Locate the cell with the specified text and output its [X, Y] center coordinate. 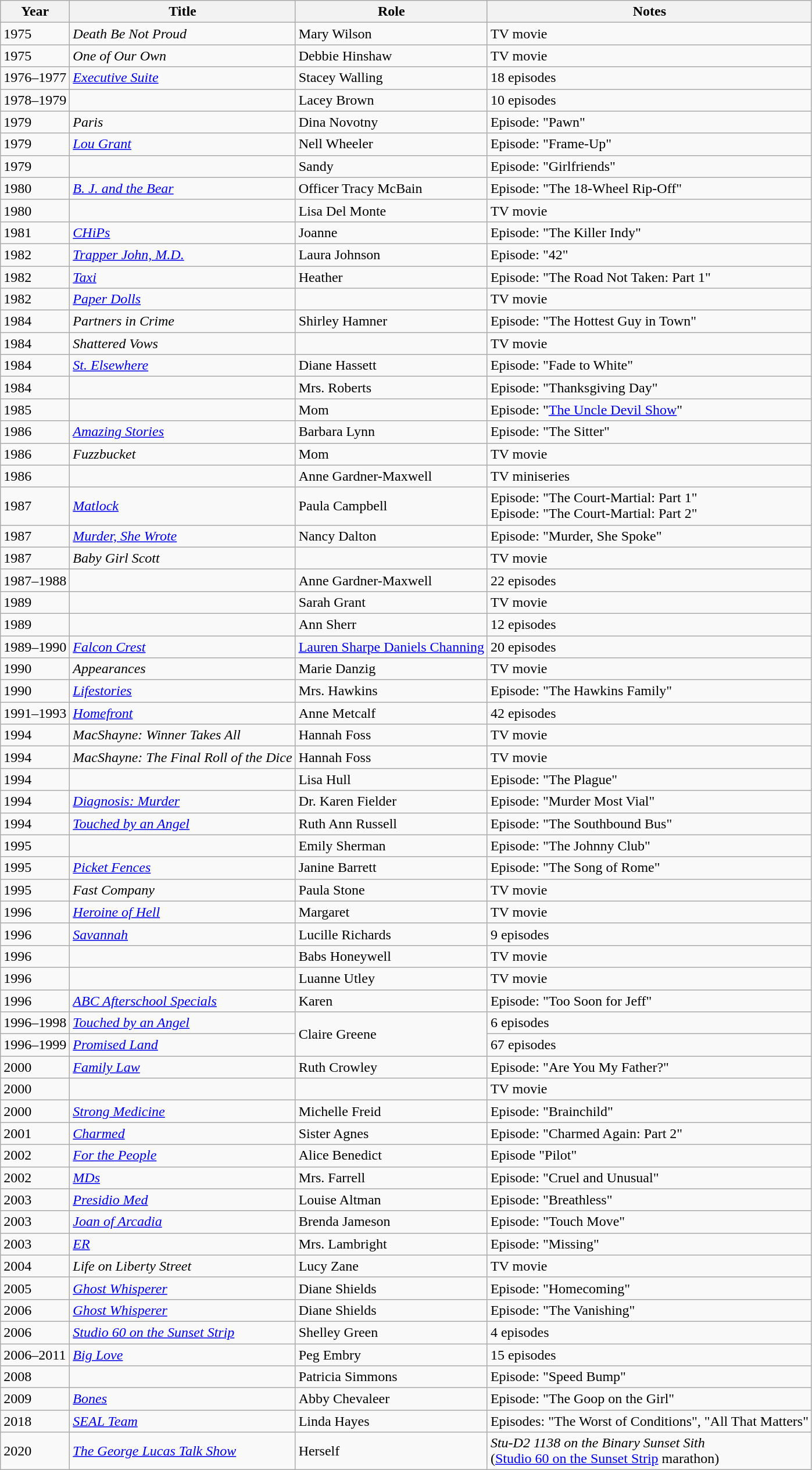
Fuzzbucket [183, 454]
Ann Sherr [391, 624]
2020 [35, 1451]
Dina Novotny [391, 122]
Lucy Zane [391, 1266]
SEAL Team [183, 1421]
Life on Liberty Street [183, 1266]
Matlock [183, 506]
Episode "Pilot" [649, 1156]
Amazing Stories [183, 432]
Lifestories [183, 691]
Abby Chevaleer [391, 1399]
2018 [35, 1421]
One of Our Own [183, 56]
TV miniseries [649, 476]
Heroine of Hell [183, 912]
Episode: "The Johnny Club" [649, 846]
Stacey Walling [391, 78]
Episode: "The Goop on the Girl" [649, 1399]
Ruth Crowley [391, 1067]
Episode: "Missing" [649, 1244]
Ruth Ann Russell [391, 824]
Episode: "Homecoming" [649, 1288]
Sarah Grant [391, 602]
9 episodes [649, 934]
Episodes: "The Worst of Conditions", "All That Matters" [649, 1421]
Baby Girl Scott [183, 558]
Episode: "Breathless" [649, 1200]
Falcon Crest [183, 647]
2006–2011 [35, 1355]
Officer Tracy McBain [391, 188]
Notes [649, 12]
Taxi [183, 277]
ER [183, 1244]
Murder, She Wrote [183, 536]
Laura Johnson [391, 255]
Episode: "Frame-Up" [649, 144]
Title [183, 12]
Linda Hayes [391, 1421]
Nancy Dalton [391, 536]
Shirley Hamner [391, 321]
Lou Grant [183, 144]
4 episodes [649, 1332]
Episode: "The Court-Martial: Part 1"Episode: "The Court-Martial: Part 2" [649, 506]
CHiPs [183, 233]
Episode: "The Sitter" [649, 432]
Trapper John, M.D. [183, 255]
Mary Wilson [391, 34]
Patricia Simmons [391, 1377]
1981 [35, 233]
MacShayne: Winner Takes All [183, 735]
Episode: "The Southbound Bus" [649, 824]
Luanne Utley [391, 978]
ABC Afterschool Specials [183, 1000]
Sister Agnes [391, 1133]
Episode: "Cruel and Unusual" [649, 1178]
Savannah [183, 934]
Shattered Vows [183, 344]
Stu-D2 1138 on the Binary Sunset Sith(Studio 60 on the Sunset Strip marathon) [649, 1451]
Mrs. Farrell [391, 1178]
2005 [35, 1288]
Lacey Brown [391, 100]
Family Law [183, 1067]
18 episodes [649, 78]
Paula Stone [391, 890]
Episode: "The Plague" [649, 779]
Lisa Hull [391, 779]
Presidio Med [183, 1200]
Janine Barrett [391, 868]
2001 [35, 1133]
22 episodes [649, 580]
Episode: "The Uncle Devil Show" [649, 410]
Joan of Arcadia [183, 1222]
MDs [183, 1178]
Claire Greene [391, 1034]
Peg Embry [391, 1355]
Fast Company [183, 890]
Joanne [391, 233]
Emily Sherman [391, 846]
Role [391, 12]
Lucille Richards [391, 934]
Episode: "42" [649, 255]
Episode: "The Killer Indy" [649, 233]
15 episodes [649, 1355]
Marie Danzig [391, 669]
Episode: "Murder, She Spoke" [649, 536]
Sandy [391, 166]
Episode: "Touch Move" [649, 1222]
1996–1998 [35, 1023]
Picket Fences [183, 868]
Episode: "Too Soon for Jeff" [649, 1000]
1996–1999 [35, 1045]
Herself [391, 1451]
Homefront [183, 713]
Shelley Green [391, 1332]
2008 [35, 1377]
Diane Hassett [391, 366]
Mrs. Roberts [391, 388]
10 episodes [649, 100]
Brenda Jameson [391, 1222]
Michelle Freid [391, 1111]
Louise Altman [391, 1200]
Heather [391, 277]
Paris [183, 122]
Paper Dolls [183, 299]
Paula Campbell [391, 506]
Diagnosis: Murder [183, 802]
67 episodes [649, 1045]
Episode: "The Hottest Guy in Town" [649, 321]
MacShayne: The Final Roll of the Dice [183, 757]
Strong Medicine [183, 1111]
Lisa Del Monte [391, 210]
1976–1977 [35, 78]
20 episodes [649, 647]
Episode: "Pawn" [649, 122]
6 episodes [649, 1023]
The George Lucas Talk Show [183, 1451]
Episode: "Charmed Again: Part 2" [649, 1133]
Episode: "The Vanishing" [649, 1310]
1985 [35, 410]
For the People [183, 1156]
B. J. and the Bear [183, 188]
Episode: "Speed Bump" [649, 1377]
Nell Wheeler [391, 144]
Margaret [391, 912]
Dr. Karen Fielder [391, 802]
Episode: "Thanksgiving Day" [649, 388]
Episode: "The 18-Wheel Rip-Off" [649, 188]
Episode: "Murder Most Vial" [649, 802]
Promised Land [183, 1045]
Death Be Not Proud [183, 34]
St. Elsewhere [183, 366]
Babs Honeywell [391, 956]
1989–1990 [35, 647]
Charmed [183, 1133]
Episode: "The Road Not Taken: Part 1" [649, 277]
Barbara Lynn [391, 432]
Episode: "Are You My Father?" [649, 1067]
Mrs. Hawkins [391, 691]
12 episodes [649, 624]
Debbie Hinshaw [391, 56]
Episode: "The Hawkins Family" [649, 691]
Studio 60 on the Sunset Strip [183, 1332]
Mrs. Lambright [391, 1244]
Karen [391, 1000]
Episode: "Brainchild" [649, 1111]
1987–1988 [35, 580]
Bones [183, 1399]
Big Love [183, 1355]
Executive Suite [183, 78]
Alice Benedict [391, 1156]
1991–1993 [35, 713]
Partners in Crime [183, 321]
Lauren Sharpe Daniels Channing [391, 647]
42 episodes [649, 713]
Appearances [183, 669]
Year [35, 12]
Episode: "Girlfriends" [649, 166]
Episode: "Fade to White" [649, 366]
1978–1979 [35, 100]
2004 [35, 1266]
2009 [35, 1399]
Episode: "The Song of Rome" [649, 868]
Anne Metcalf [391, 713]
